Return (X, Y) of the center of cell containing provided text 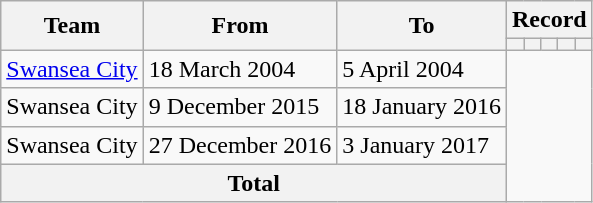
9 December 2015 (240, 107)
18 January 2016 (422, 107)
27 December 2016 (240, 145)
Record (550, 20)
3 January 2017 (422, 145)
From (240, 26)
Total (254, 183)
18 March 2004 (240, 69)
To (422, 26)
Team (72, 26)
5 April 2004 (422, 69)
